Pinpoint the cell where the given text exists, returning its [x, y] midpoint coordinate. 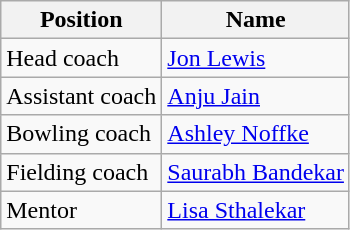
Jon Lewis [256, 58]
Assistant coach [82, 96]
Name [256, 20]
Position [82, 20]
Fielding coach [82, 172]
Saurabh Bandekar [256, 172]
Anju Jain [256, 96]
Ashley Noffke [256, 134]
Head coach [82, 58]
Bowling coach [82, 134]
Lisa Sthalekar [256, 210]
Mentor [82, 210]
